Search for the cell housing the specified text and yield its [x, y] center coordinate. 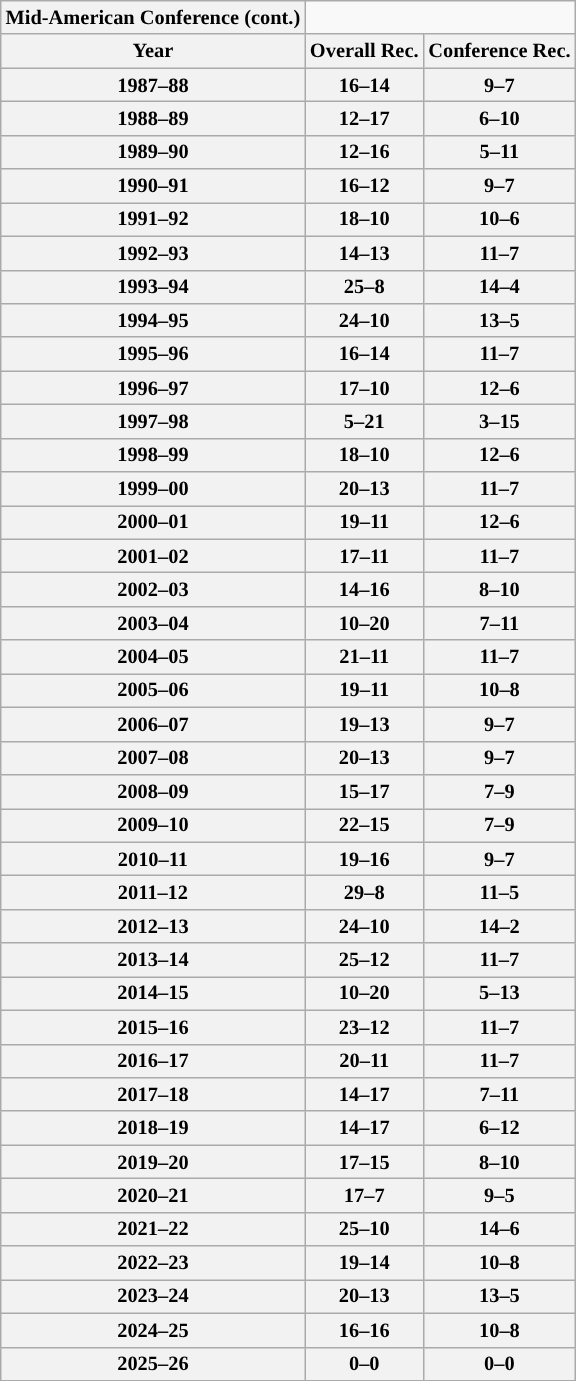
19–13 [364, 724]
2007–08 [153, 758]
5–11 [499, 152]
2003–04 [153, 623]
2004–05 [153, 657]
20–11 [364, 1061]
23–12 [364, 1027]
14–13 [364, 253]
21–11 [364, 657]
14–16 [364, 589]
2005–06 [153, 690]
6–10 [499, 118]
2011–12 [153, 892]
5–13 [499, 993]
2024–25 [153, 1330]
22–15 [364, 825]
2013–14 [153, 960]
1999–00 [153, 489]
2017–18 [153, 1094]
2021–22 [153, 1229]
1998–99 [153, 455]
1995–96 [153, 354]
2012–13 [153, 926]
2008–09 [153, 791]
1987–88 [153, 85]
2002–03 [153, 589]
2016–17 [153, 1061]
1997–98 [153, 421]
29–8 [364, 892]
19–16 [364, 859]
11–5 [499, 892]
2000–01 [153, 522]
2018–19 [153, 1128]
1992–93 [153, 253]
1994–95 [153, 320]
14–2 [499, 926]
1990–91 [153, 186]
Overall Rec. [364, 51]
14–6 [499, 1229]
17–10 [364, 388]
17–11 [364, 556]
6–12 [499, 1128]
1993–94 [153, 287]
1988–89 [153, 118]
2022–23 [153, 1263]
16–12 [364, 186]
2025–26 [153, 1364]
25–10 [364, 1229]
15–17 [364, 791]
2020–21 [153, 1195]
2019–20 [153, 1162]
25–12 [364, 960]
25–8 [364, 287]
2006–07 [153, 724]
16–16 [364, 1330]
Conference Rec. [499, 51]
19–14 [364, 1263]
1996–97 [153, 388]
Mid-American Conference (cont.) [153, 17]
2023–24 [153, 1296]
3–15 [499, 421]
Year [153, 51]
5–21 [364, 421]
12–17 [364, 118]
17–7 [364, 1195]
17–15 [364, 1162]
12–16 [364, 152]
10–6 [499, 219]
1991–92 [153, 219]
14–4 [499, 287]
1989–90 [153, 152]
2010–11 [153, 859]
2015–16 [153, 1027]
2001–02 [153, 556]
9–5 [499, 1195]
2014–15 [153, 993]
2009–10 [153, 825]
